Search for the cell housing the specified text and yield its (X, Y) center coordinate. 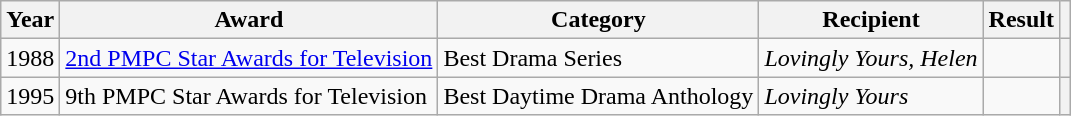
Award (249, 20)
Category (598, 20)
Recipient (871, 20)
9th PMPC Star Awards for Television (249, 96)
2nd PMPC Star Awards for Television (249, 58)
Best Drama Series (598, 58)
1988 (30, 58)
Result (1021, 20)
Lovingly Yours (871, 96)
1995 (30, 96)
Lovingly Yours, Helen (871, 58)
Best Daytime Drama Anthology (598, 96)
Year (30, 20)
